Extract the [x, y] coordinate from the center of the cell holding the provided text.  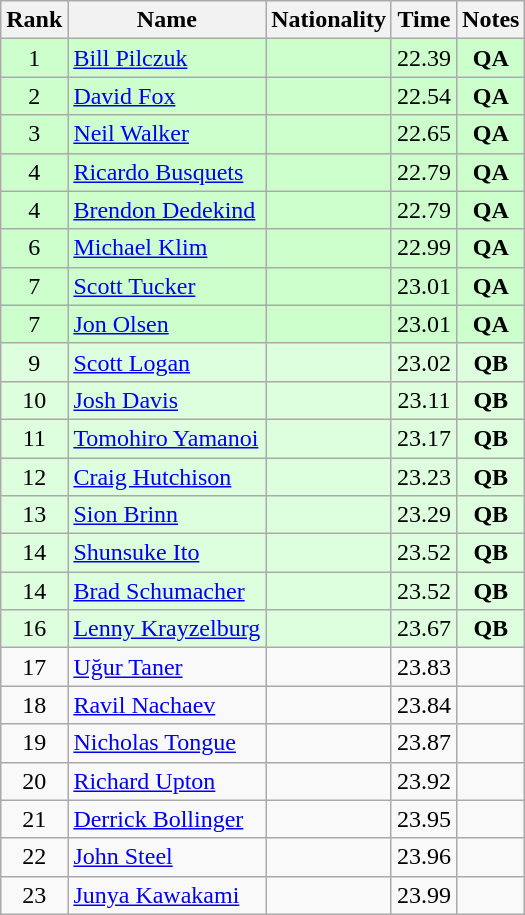
Time [424, 20]
22 [34, 857]
Uğur Taner [167, 667]
Bill Pilczuk [167, 58]
19 [34, 743]
22.99 [424, 248]
22.65 [424, 134]
Tomohiro Yamanoi [167, 438]
23.92 [424, 781]
Name [167, 20]
6 [34, 248]
Brad Schumacher [167, 591]
23.95 [424, 819]
Richard Upton [167, 781]
23.96 [424, 857]
2 [34, 96]
John Steel [167, 857]
Craig Hutchison [167, 477]
23.23 [424, 477]
Neil Walker [167, 134]
23.67 [424, 629]
9 [34, 362]
Nicholas Tongue [167, 743]
16 [34, 629]
Rank [34, 20]
13 [34, 515]
10 [34, 400]
Michael Klim [167, 248]
23.84 [424, 705]
12 [34, 477]
23.99 [424, 895]
11 [34, 438]
22.39 [424, 58]
23.17 [424, 438]
23.87 [424, 743]
23.83 [424, 667]
Notes [491, 20]
21 [34, 819]
Scott Logan [167, 362]
Brendon Dedekind [167, 210]
Sion Brinn [167, 515]
3 [34, 134]
18 [34, 705]
23.29 [424, 515]
Jon Olsen [167, 324]
Scott Tucker [167, 286]
22.54 [424, 96]
Shunsuke Ito [167, 553]
23.11 [424, 400]
23 [34, 895]
Nationality [329, 20]
Lenny Krayzelburg [167, 629]
23.02 [424, 362]
Junya Kawakami [167, 895]
17 [34, 667]
20 [34, 781]
Ricardo Busquets [167, 172]
David Fox [167, 96]
Ravil Nachaev [167, 705]
Derrick Bollinger [167, 819]
Josh Davis [167, 400]
1 [34, 58]
